For the text-containing cell, return its midpoint in [x, y] coordinate format. 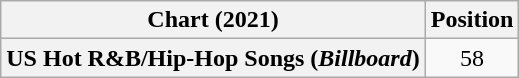
Position [472, 20]
US Hot R&B/Hip-Hop Songs (Billboard) [213, 58]
Chart (2021) [213, 20]
58 [472, 58]
